Detect which cell encompasses the target text, then output its [x, y] center coordinate. 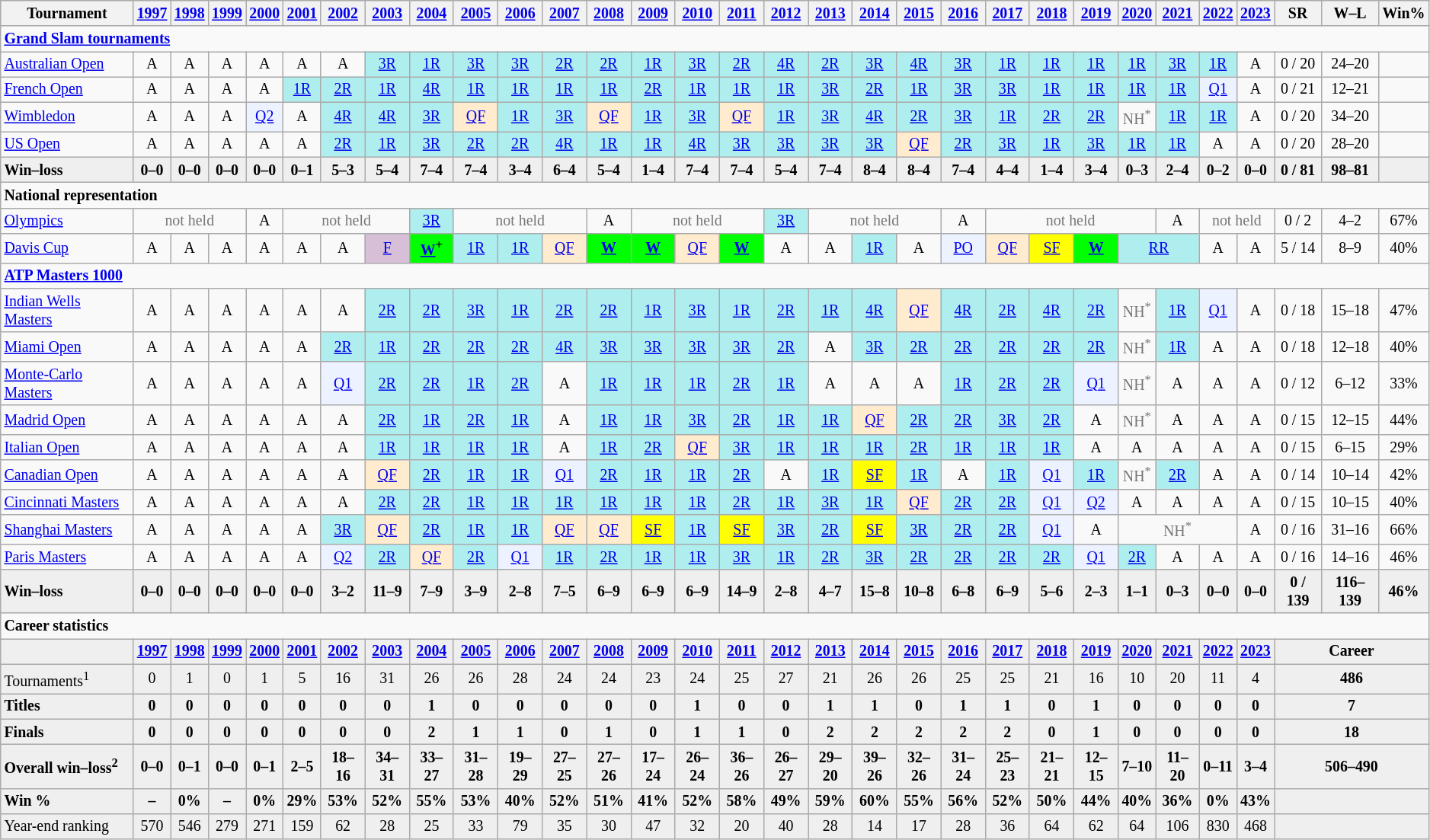
1–1 [1137, 591]
0 / 2 [1298, 221]
10–14 [1350, 475]
French Open [67, 90]
Monte-Carlo Masters [67, 384]
0 / 14 [1298, 475]
Miami Open [67, 347]
Canadian Open [67, 475]
279 [227, 827]
2–5 [302, 766]
5–3 [343, 171]
Grand Slam tournaments [715, 38]
0–11 [1217, 766]
31–24 [963, 766]
6–15 [1350, 448]
506–490 [1352, 766]
Career [1352, 652]
116–139 [1350, 591]
33 [475, 827]
12–18 [1350, 347]
486 [1352, 679]
34–31 [387, 766]
21–21 [1051, 766]
18 [1352, 731]
3–9 [475, 591]
56% [963, 801]
5 / 14 [1298, 248]
Finals [67, 731]
33–27 [431, 766]
51% [609, 801]
79 [520, 827]
0 / 12 [1298, 384]
Tournament [67, 14]
50% [1051, 801]
271 [265, 827]
0 / 139 [1298, 591]
3–2 [343, 591]
29–20 [830, 766]
Paris Masters [67, 557]
28–20 [1350, 145]
F [387, 248]
27–26 [609, 766]
33% [1404, 384]
60% [875, 801]
4–2 [1350, 221]
Titles [67, 707]
5 [302, 679]
26–27 [786, 766]
19–29 [520, 766]
4–4 [1007, 171]
41% [653, 801]
2–4 [1178, 171]
18–16 [343, 766]
159 [302, 827]
ATP Masters 1000 [715, 276]
Madrid Open [67, 420]
0–2 [1217, 171]
7–5 [565, 591]
830 [1217, 827]
Cincinnati Masters [67, 503]
32 [697, 827]
US Open [67, 145]
17 [919, 827]
98–81 [1350, 171]
11 [1217, 679]
31 [387, 679]
Australian Open [67, 64]
31–16 [1350, 530]
6–8 [963, 591]
0 / 81 [1298, 171]
Win % [67, 801]
468 [1256, 827]
6–4 [565, 171]
Career statistics [715, 626]
40 [786, 827]
National representation [715, 195]
Wimbledon [67, 117]
15–18 [1350, 311]
23 [653, 679]
SR [1298, 14]
24–20 [1350, 64]
4 [1256, 679]
36% [1178, 801]
10–15 [1350, 503]
Year-end ranking [67, 827]
W–L [1350, 14]
31–28 [475, 766]
8–9 [1350, 248]
Italian Open [67, 448]
7–9 [431, 591]
Indian Wells Masters [67, 311]
5–6 [1051, 591]
26–24 [697, 766]
30 [609, 827]
32–26 [919, 766]
14–16 [1350, 557]
11–20 [1178, 766]
67% [1404, 221]
Overall win–loss2 [67, 766]
12–21 [1350, 90]
2–3 [1096, 591]
66% [1404, 530]
0 / 21 [1298, 90]
Olympics [67, 221]
47% [1404, 311]
58% [741, 801]
7–10 [1137, 766]
34–20 [1350, 117]
59% [830, 801]
49% [786, 801]
10–8 [919, 591]
RR [1159, 248]
36 [1007, 827]
14–9 [741, 591]
27 [786, 679]
43% [1256, 801]
Shanghai Masters [67, 530]
36–26 [741, 766]
PO [963, 248]
14 [875, 827]
39–26 [875, 766]
Win% [1404, 14]
7 [1352, 707]
15–8 [875, 591]
546 [189, 827]
Davis Cup [67, 248]
W+ [431, 248]
6–12 [1350, 384]
11–9 [387, 591]
10 [1137, 679]
17–24 [653, 766]
47 [653, 827]
570 [152, 827]
42% [1404, 475]
25–23 [1007, 766]
106 [1178, 827]
Tournaments1 [67, 679]
4–7 [830, 591]
27–25 [565, 766]
35 [565, 827]
